Extract the [X, Y] coordinate from the center of the cell holding the provided text.  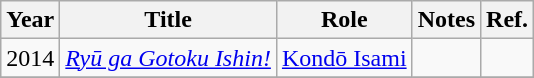
Title [168, 20]
Notes [446, 20]
Role [344, 20]
Ref. [508, 20]
Kondō Isami [344, 58]
2014 [30, 58]
Ryū ga Gotoku Ishin! [168, 58]
Year [30, 20]
